Return the [x, y] coordinate for the center point of the cell that contains the specified text.  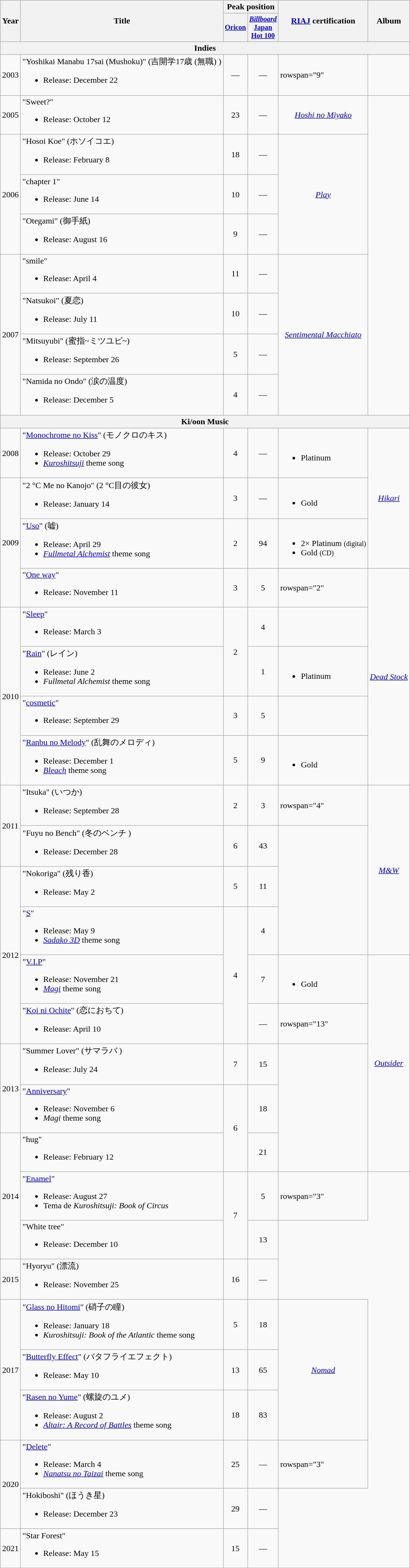
Hikari [389, 498]
RIAJ certification [323, 21]
Album [389, 21]
2013 [10, 1089]
"Mitsuyubi" (蜜指~ミツユビ~)Release: September 26 [122, 354]
2007 [10, 335]
23 [235, 115]
Ki/oon Music [205, 421]
2011 [10, 826]
2010 [10, 696]
"Otegami" (御手紙)Release: August 16 [122, 234]
"Yoshikai Manabu 17sai (Mushoku)" (吉開学17歳 (無職) )Release: December 22 [122, 75]
Hoshi no Miyako [323, 115]
"One way"Release: November 11 [122, 588]
"Star Forest"Release: May 15 [122, 1548]
"cosmetic"Release: September 29 [122, 716]
Dead Stock [389, 677]
"Hokiboshi" (ほうき星)Release: December 23 [122, 1509]
"Enamel"Release: August 27Tema de Kuroshitsuji: Book of Circus [122, 1196]
"Nokoriga" (残り香)Release: May 2 [122, 886]
M&W [389, 870]
43 [263, 846]
"Monochrome no Kiss" (モノクロのキス)Release: October 29Kuroshitsuji theme song [122, 453]
"Anniversary"Release: November 6Magi theme song [122, 1109]
2009 [10, 543]
2021 [10, 1548]
16 [235, 1279]
2006 [10, 194]
"smile"Release: April 4 [122, 274]
"Sleep"Release: March 3 [122, 627]
2005 [10, 115]
2015 [10, 1279]
"chapter 1"Release: June 14 [122, 195]
"hug"Release: February 12 [122, 1152]
Outsider [389, 1063]
rowspan="2" [323, 588]
Billboard Japan Hot 100 [263, 28]
21 [263, 1152]
"Ranbu no Melody" (乱舞のメロディ)Release: December 1Bleach theme song [122, 760]
Play [323, 194]
"Itsuka" (いつか)Release: September 28 [122, 805]
2014 [10, 1196]
Peak position [251, 7]
"V.I.P"Release: November 21Magi theme song [122, 979]
Nomad [323, 1370]
rowspan="4" [323, 805]
83 [263, 1415]
2003 [10, 75]
"Uso" (嘘)Release: April 29Fullmetal Alchemist theme song [122, 544]
"Sweet?"Release: October 12 [122, 115]
"Natsukoi" (夏恋)Release: July 11 [122, 314]
"2 °C Me no Kanojo" (2 °C目の彼女)Release: January 14 [122, 498]
"Rain" (レイン)Release: June 2Fullmetal Alchemist theme song [122, 671]
"Namida no Ondo" (涙の温度)Release: December 5 [122, 395]
65 [263, 1370]
"Summer Lover" (サマラバ )Release: July 24 [122, 1064]
"Rasen no Yume" (螺旋のユメ)Release: August 2Altair: A Record of Battles theme song [122, 1415]
"White tree"Release: December 10 [122, 1240]
"Fuyu no Bench" (冬のベンチ )Release: December 28 [122, 846]
94 [263, 544]
25 [235, 1464]
"S"Release: May 9Sadako 3D theme song [122, 931]
1 [263, 671]
29 [235, 1509]
"Koi ni Ochite" (恋におちて)Release: April 10 [122, 1024]
2020 [10, 1485]
Sentimental Macchiato [323, 335]
Title [122, 21]
2008 [10, 453]
rowspan="13" [323, 1024]
"Glass no Hitomi" (硝子の瞳)Release: January 18Kuroshitsuji: Book of the Atlantic theme song [122, 1324]
rowspan="9" [323, 75]
Oricon [235, 28]
"Delete"Release: March 4Nanatsu no Taizai theme song [122, 1464]
"Butterfly Effect" (バタフライエフェクト)Release: May 10 [122, 1370]
2017 [10, 1370]
"Hyoryu" (漂流)Release: November 25 [122, 1279]
Year [10, 21]
2× Platinum (digital)Gold (CD) [323, 544]
2012 [10, 955]
"Hosoi Koe" (ホソイコエ)Release: February 8 [122, 155]
Indies [205, 48]
